From the cell containing the given text, extract its center point as (X, Y) coordinate. 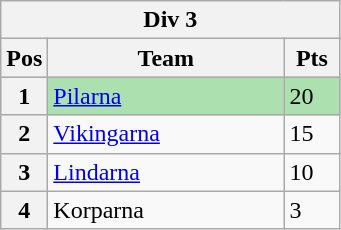
10 (312, 172)
1 (24, 96)
Div 3 (170, 20)
15 (312, 134)
20 (312, 96)
4 (24, 210)
Pos (24, 58)
Team (166, 58)
Vikingarna (166, 134)
Pts (312, 58)
Korparna (166, 210)
Pilarna (166, 96)
Lindarna (166, 172)
2 (24, 134)
